For the text-containing cell, return its midpoint in [x, y] coordinate format. 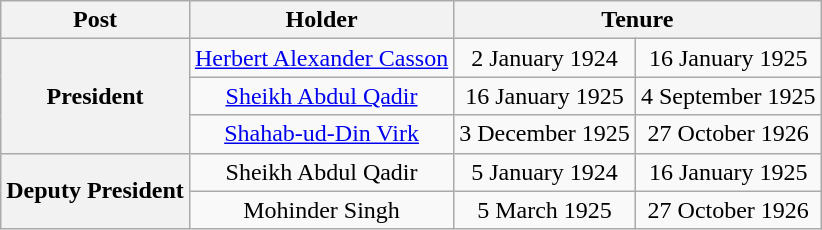
4 September 1925 [728, 96]
2 January 1924 [545, 58]
President [96, 96]
5 March 1925 [545, 210]
Post [96, 20]
Herbert Alexander Casson [321, 58]
Deputy President [96, 191]
5 January 1924 [545, 172]
Tenure [638, 20]
Mohinder Singh [321, 210]
Shahab-ud-Din Virk [321, 134]
3 December 1925 [545, 134]
Holder [321, 20]
